Output the [x, y] coordinate of the center of the cell containing the given text.  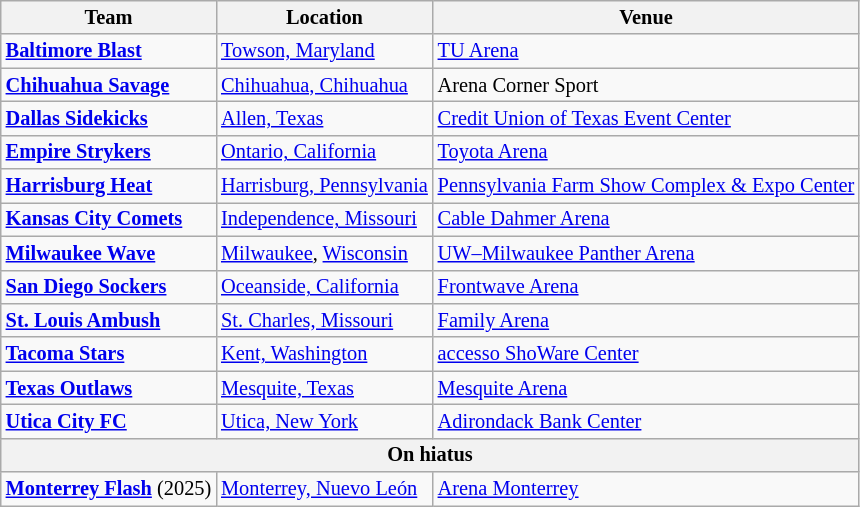
Texas Outlaws [108, 388]
Location [324, 17]
Toyota Arena [646, 152]
Milwaukee, Wisconsin [324, 253]
UW–Milwaukee Panther Arena [646, 253]
Arena Corner Sport [646, 85]
Team [108, 17]
Credit Union of Texas Event Center [646, 118]
Family Arena [646, 320]
Utica City FC [108, 421]
Kent, Washington [324, 354]
TU Arena [646, 51]
Frontwave Arena [646, 287]
Empire Strykers [108, 152]
Allen, Texas [324, 118]
Pennsylvania Farm Show Complex & Expo Center [646, 186]
Chihuahua Savage [108, 85]
accesso ShoWare Center [646, 354]
Towson, Maryland [324, 51]
Ontario, California [324, 152]
Baltimore Blast [108, 51]
San Diego Sockers [108, 287]
On hiatus [430, 455]
Monterrey Flash (2025) [108, 489]
Kansas City Comets [108, 219]
Mesquite Arena [646, 388]
Tacoma Stars [108, 354]
Harrisburg Heat [108, 186]
Milwaukee Wave [108, 253]
St. Charles, Missouri [324, 320]
Independence, Missouri [324, 219]
Chihuahua, Chihuahua [324, 85]
Adirondack Bank Center [646, 421]
Oceanside, California [324, 287]
Monterrey, Nuevo León [324, 489]
Dallas Sidekicks [108, 118]
Cable Dahmer Arena [646, 219]
Mesquite, Texas [324, 388]
Utica, New York [324, 421]
St. Louis Ambush [108, 320]
Arena Monterrey [646, 489]
Venue [646, 17]
Harrisburg, Pennsylvania [324, 186]
